Detect which cell encompasses the target text, then output its (X, Y) center coordinate. 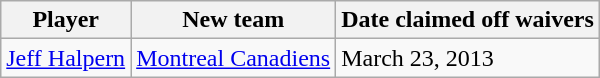
Montreal Canadiens (234, 58)
Date claimed off waivers (468, 20)
New team (234, 20)
March 23, 2013 (468, 58)
Player (66, 20)
Jeff Halpern (66, 58)
